Determine the [X, Y] coordinate at the center of the cell enclosing the given text.  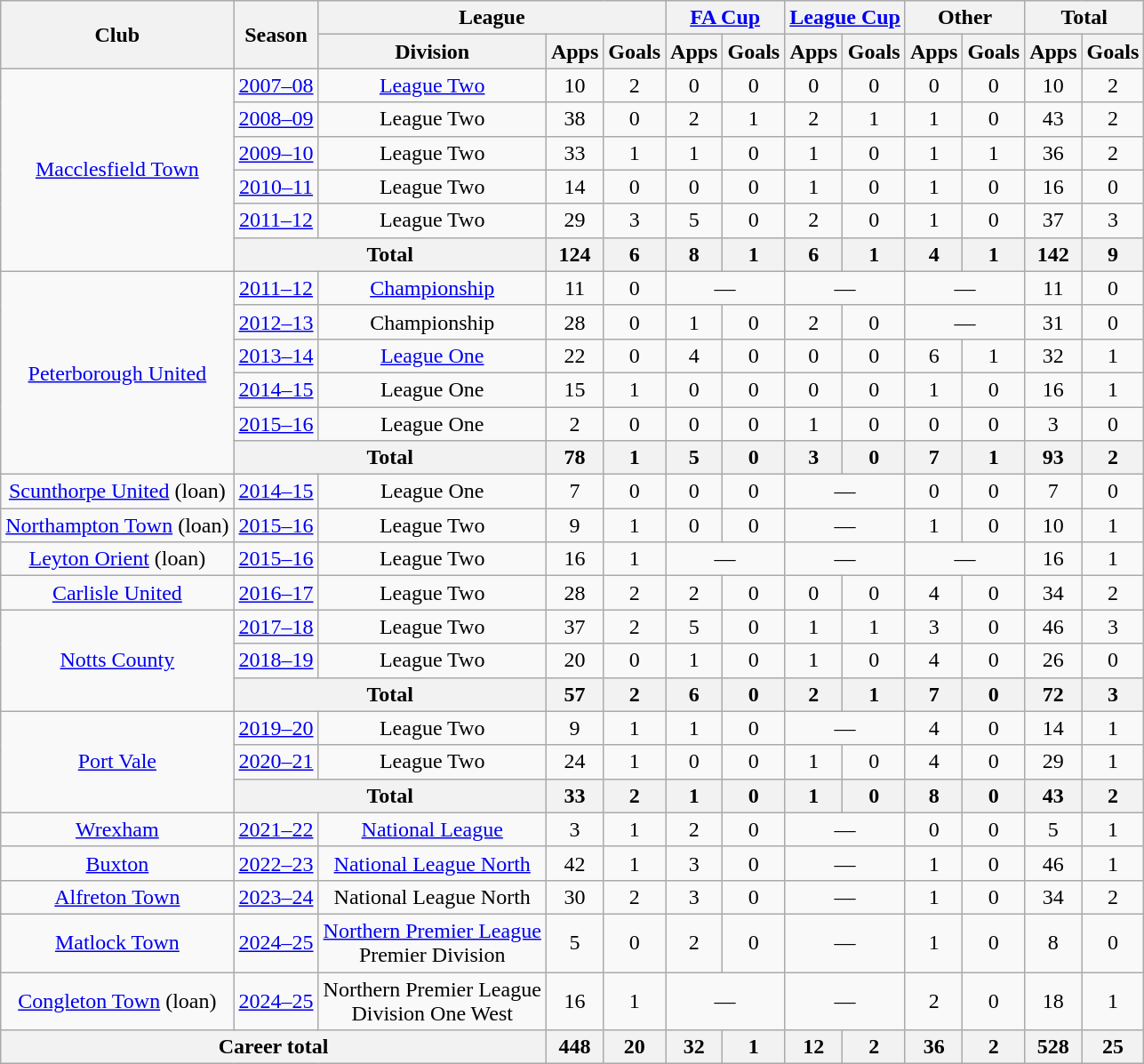
18 [1053, 1001]
Wrexham [117, 829]
72 [1053, 694]
Other [964, 18]
2019–20 [276, 728]
Season [276, 35]
22 [574, 356]
2022–23 [276, 863]
2018–19 [276, 660]
30 [574, 897]
Division [432, 52]
FA Cup [725, 18]
Congleton Town (loan) [117, 1001]
57 [574, 694]
142 [1053, 254]
National League [432, 829]
448 [574, 1047]
2023–24 [276, 897]
Leyton Orient (loan) [117, 559]
2009–10 [276, 153]
12 [814, 1047]
Northern Premier LeagueDivision One West [432, 1001]
528 [1053, 1047]
Buxton [117, 863]
2008–09 [276, 119]
15 [574, 389]
31 [1053, 322]
Northern Premier LeaguePremier Division [432, 942]
League [492, 18]
93 [1053, 458]
Scunthorpe United (loan) [117, 492]
Northampton Town (loan) [117, 525]
78 [574, 458]
Notts County [117, 660]
Matlock Town [117, 942]
Peterborough United [117, 372]
2020–21 [276, 762]
Alfreton Town [117, 897]
25 [1113, 1047]
2017–18 [276, 627]
League Cup [845, 18]
124 [574, 254]
38 [574, 119]
26 [1053, 660]
2010–11 [276, 187]
2007–08 [276, 85]
42 [574, 863]
2013–14 [276, 356]
Macclesfield Town [117, 170]
2016–17 [276, 593]
Port Vale [117, 762]
Career total [274, 1047]
Carlisle United [117, 593]
2021–22 [276, 829]
Club [117, 35]
24 [574, 762]
2012–13 [276, 322]
